Pinpoint the cell where the given text exists, returning its [X, Y] midpoint coordinate. 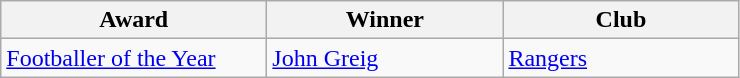
John Greig [385, 58]
Club [621, 20]
Winner [385, 20]
Footballer of the Year [134, 58]
Award [134, 20]
Rangers [621, 58]
